Search for the cell housing the specified text and yield its (x, y) center coordinate. 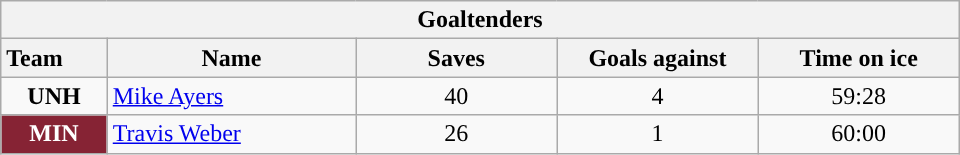
Saves (456, 58)
4 (658, 96)
Goals against (658, 58)
1 (658, 134)
MIN (54, 134)
59:28 (858, 96)
UNH (54, 96)
Mike Ayers (231, 96)
Time on ice (858, 58)
Team (54, 58)
40 (456, 96)
26 (456, 134)
Travis Weber (231, 134)
60:00 (858, 134)
Goaltenders (480, 20)
Name (231, 58)
